Provide the [x, y] coordinate of the cell's center where the given text is located.  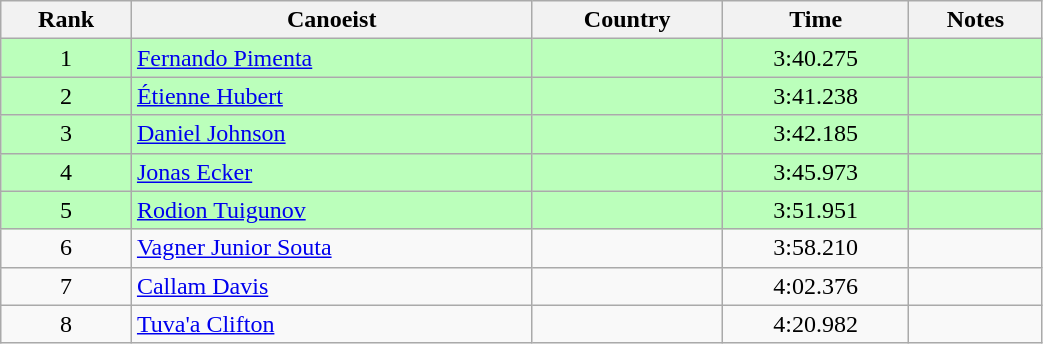
Rank [66, 20]
Vagner Junior Souta [332, 248]
3:45.973 [815, 172]
Tuva'a Clifton [332, 324]
Jonas Ecker [332, 172]
3:41.238 [815, 96]
Time [815, 20]
3:40.275 [815, 58]
Country [627, 20]
1 [66, 58]
3:51.951 [815, 210]
4 [66, 172]
6 [66, 248]
4:20.982 [815, 324]
4:02.376 [815, 286]
Étienne Hubert [332, 96]
2 [66, 96]
Fernando Pimenta [332, 58]
3 [66, 134]
Callam Davis [332, 286]
Daniel Johnson [332, 134]
3:42.185 [815, 134]
Canoeist [332, 20]
5 [66, 210]
7 [66, 286]
3:58.210 [815, 248]
8 [66, 324]
Rodion Tuigunov [332, 210]
Notes [976, 20]
